Return (X, Y) of the center of cell containing provided text 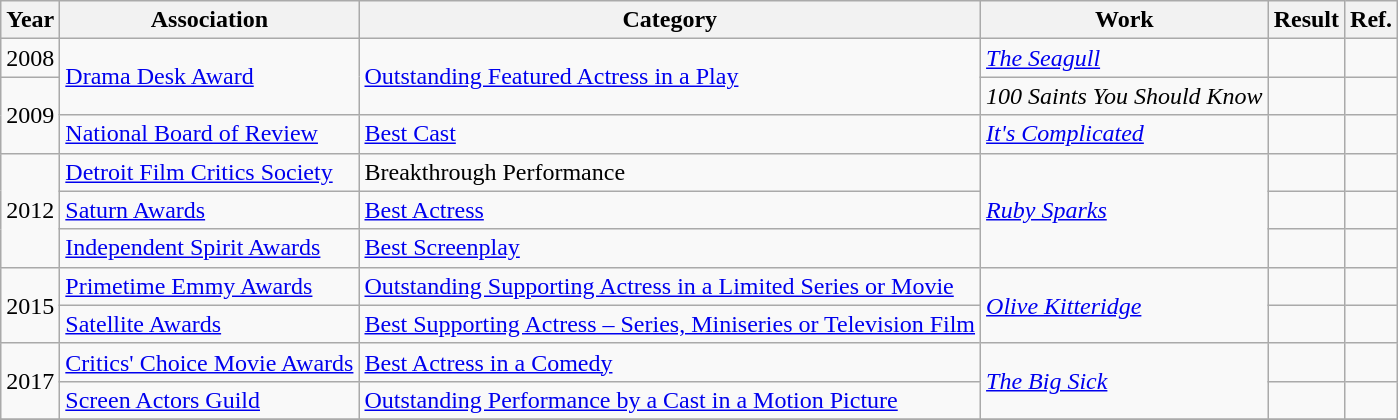
Olive Kitteridge (1125, 305)
2015 (30, 305)
100 Saints You Should Know (1125, 96)
National Board of Review (210, 134)
Category (670, 20)
Primetime Emmy Awards (210, 286)
Saturn Awards (210, 210)
Work (1125, 20)
Detroit Film Critics Society (210, 172)
Drama Desk Award (210, 77)
The Seagull (1125, 58)
Best Screenplay (670, 248)
2012 (30, 210)
2017 (30, 381)
2008 (30, 58)
Best Cast (670, 134)
2009 (30, 115)
Independent Spirit Awards (210, 248)
Ref. (1372, 20)
Satellite Awards (210, 324)
Year (30, 20)
It's Complicated (1125, 134)
Best Actress in a Comedy (670, 362)
Outstanding Featured Actress in a Play (670, 77)
Best Supporting Actress – Series, Miniseries or Television Film (670, 324)
Best Actress (670, 210)
Ruby Sparks (1125, 210)
Outstanding Supporting Actress in a Limited Series or Movie (670, 286)
The Big Sick (1125, 381)
Critics' Choice Movie Awards (210, 362)
Screen Actors Guild (210, 400)
Outstanding Performance by a Cast in a Motion Picture (670, 400)
Association (210, 20)
Result (1306, 20)
Breakthrough Performance (670, 172)
